Identify which cell holds the provided text, then report its [X, Y] central coordinate. 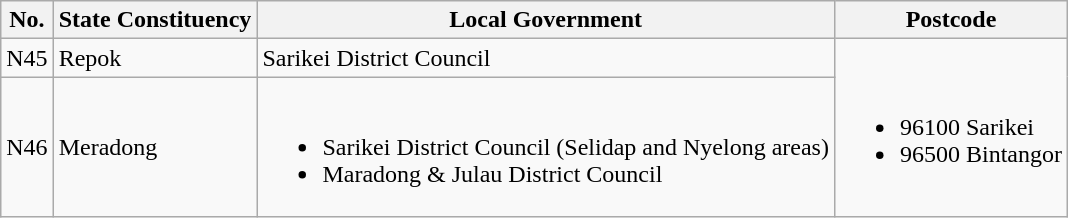
Meradong [155, 147]
Local Government [546, 20]
N46 [27, 147]
State Constituency [155, 20]
96100 Sarikei96500 Bintangor [950, 128]
Repok [155, 58]
Postcode [950, 20]
Sarikei District Council [546, 58]
Sarikei District Council (Selidap and Nyelong areas)Maradong & Julau District Council [546, 147]
No. [27, 20]
N45 [27, 58]
